Identify which cell holds the provided text, then report its (X, Y) central coordinate. 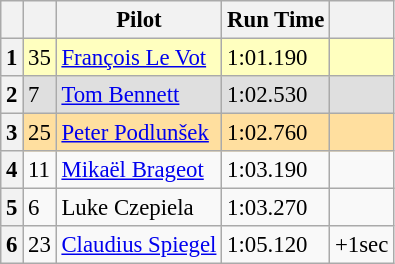
Luke Czepiela (139, 208)
Tom Bennett (139, 95)
Mikaël Brageot (139, 170)
5 (12, 208)
François Le Vot (139, 58)
35 (40, 58)
23 (40, 245)
2 (12, 95)
+1sec (362, 245)
1 (12, 58)
1:03.190 (276, 170)
7 (40, 95)
4 (12, 170)
1:01.190 (276, 58)
Pilot (139, 20)
25 (40, 133)
3 (12, 133)
Peter Podlunšek (139, 133)
1:05.120 (276, 245)
1:03.270 (276, 208)
11 (40, 170)
Run Time (276, 20)
Claudius Spiegel (139, 245)
1:02.760 (276, 133)
1:02.530 (276, 95)
